Capture the cell that displays the provided text and extract its [x, y] central coordinate. 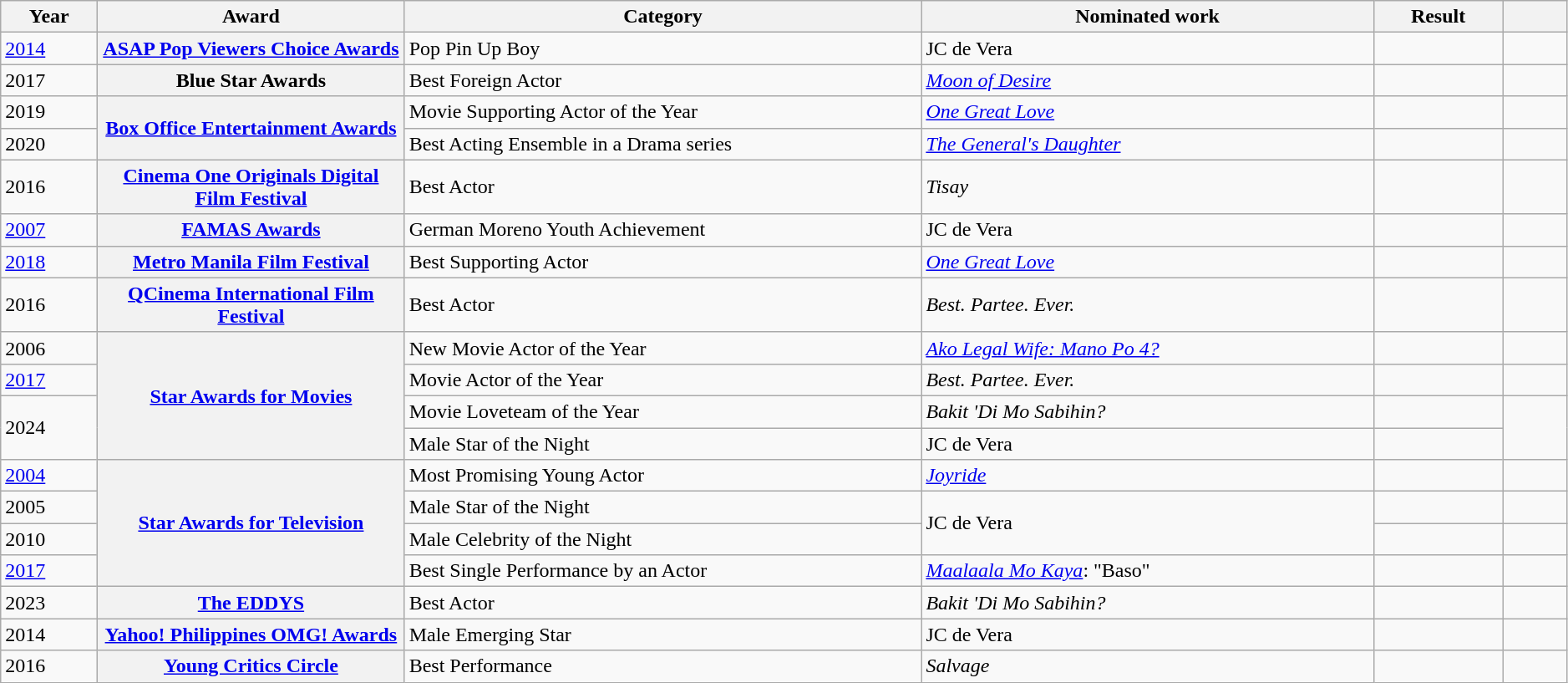
Year [49, 17]
Male Celebrity of the Night [663, 539]
Best Single Performance by an Actor [663, 571]
Male Emerging Star [663, 635]
Box Office Entertainment Awards [251, 128]
Yahoo! Philippines OMG! Awards [251, 635]
ASAP Pop Viewers Choice Awards [251, 48]
Metro Manila Film Festival [251, 262]
Cinema One Originals Digital Film Festival [251, 187]
Category [663, 17]
Best Performance [663, 666]
Movie Supporting Actor of the Year [663, 112]
Star Awards for Movies [251, 395]
Best Foreign Actor [663, 80]
Ako Legal Wife: Mano Po 4? [1148, 348]
Most Promising Young Actor [663, 476]
2006 [49, 348]
Pop Pin Up Boy [663, 48]
QCinema International Film Festival [251, 304]
2007 [49, 230]
2023 [49, 603]
The EDDYS [251, 603]
Blue Star Awards [251, 80]
2004 [49, 476]
FAMAS Awards [251, 230]
Result [1439, 17]
2018 [49, 262]
Tisay [1148, 187]
2024 [49, 427]
Young Critics Circle [251, 666]
Movie Loveteam of the Year [663, 411]
2020 [49, 144]
Salvage [1148, 666]
New Movie Actor of the Year [663, 348]
Moon of Desire [1148, 80]
2010 [49, 539]
Movie Actor of the Year [663, 380]
2019 [49, 112]
The General's Daughter [1148, 144]
Maalaala Mo Kaya: "Baso" [1148, 571]
Best Supporting Actor [663, 262]
Nominated work [1148, 17]
German Moreno Youth Achievement [663, 230]
Best Acting Ensemble in a Drama series [663, 144]
Star Awards for Television [251, 523]
2005 [49, 507]
Award [251, 17]
Joyride [1148, 476]
